For the text-containing cell, return its midpoint in [X, Y] coordinate format. 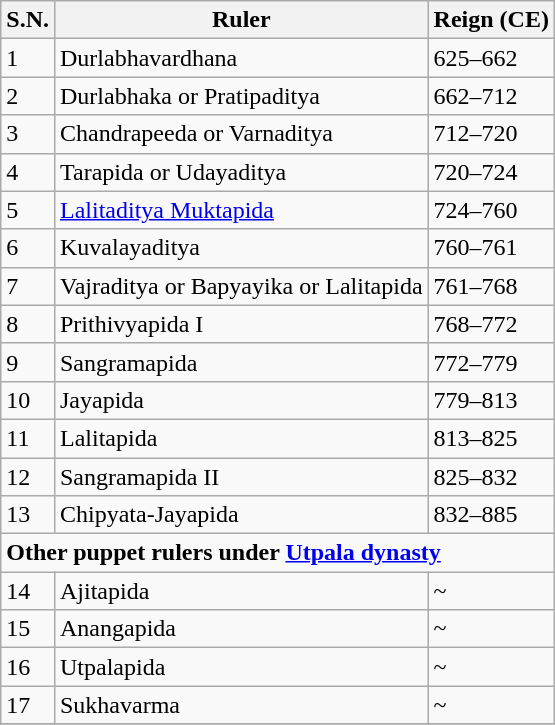
15 [28, 629]
9 [28, 362]
724–760 [491, 210]
Ajitapida [241, 591]
Vajraditya or Bapyayika or Lalitapida [241, 286]
Chipyata-Jayapida [241, 515]
Sangramapida [241, 362]
761–768 [491, 286]
13 [28, 515]
832–885 [491, 515]
Utpalapida [241, 667]
Durlabhavardhana [241, 58]
2 [28, 96]
712–720 [491, 134]
10 [28, 400]
5 [28, 210]
772–779 [491, 362]
662–712 [491, 96]
11 [28, 438]
S.N. [28, 20]
Anangapida [241, 629]
779–813 [491, 400]
Reign (CE) [491, 20]
Other puppet rulers under Utpala dynasty [278, 553]
Lalitapida [241, 438]
4 [28, 172]
14 [28, 591]
768–772 [491, 324]
825–832 [491, 477]
Prithivyapida I [241, 324]
12 [28, 477]
Jayapida [241, 400]
Sukhavarma [241, 705]
Durlabhaka or Pratipaditya [241, 96]
Kuvalayaditya [241, 248]
8 [28, 324]
7 [28, 286]
813–825 [491, 438]
Lalitaditya Muktapida [241, 210]
625–662 [491, 58]
1 [28, 58]
720–724 [491, 172]
16 [28, 667]
6 [28, 248]
Ruler [241, 20]
760–761 [491, 248]
Chandrapeeda or Varnaditya [241, 134]
Tarapida or Udayaditya [241, 172]
17 [28, 705]
3 [28, 134]
Sangramapida II [241, 477]
